Extract the (x, y) coordinate from the center of the cell holding the provided text.  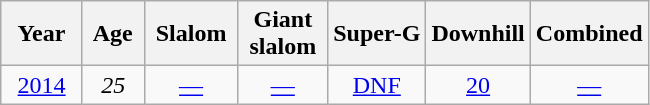
20 (478, 85)
Super-G (377, 34)
Slalom (191, 34)
2014 (42, 85)
25 (113, 85)
DNF (377, 85)
Combined (589, 34)
Year (42, 34)
Downhill (478, 34)
Age (113, 34)
Giant slalom (283, 34)
